Extract the (x, y) coordinate from the center of the cell holding the provided text.  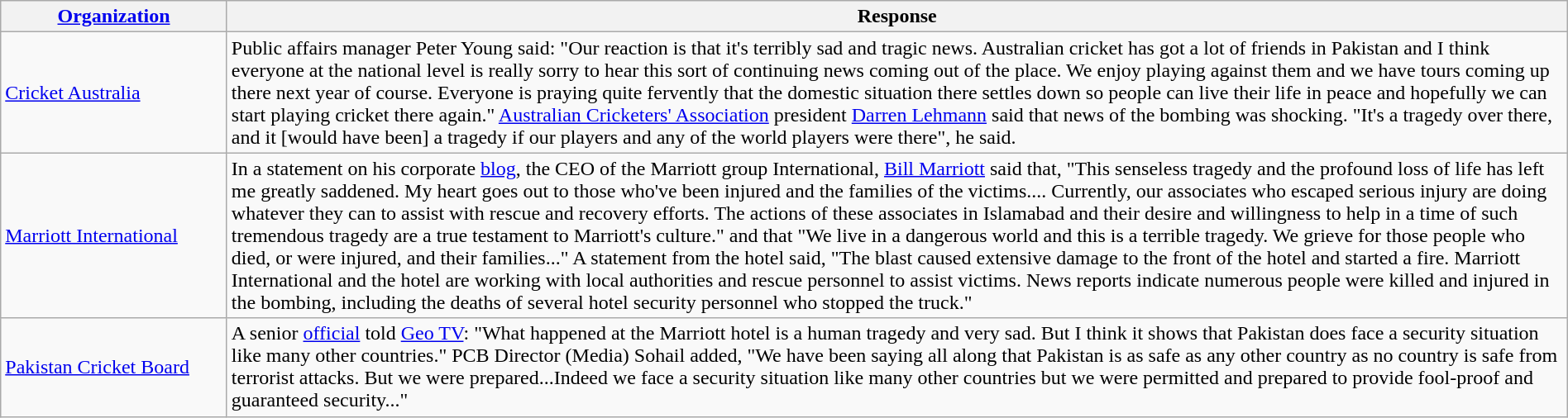
Marriott International (114, 235)
Cricket Australia (114, 93)
Pakistan Cricket Board (114, 367)
Response (896, 17)
Organization (114, 17)
